Pinpoint the cell where the given text exists, returning its [x, y] midpoint coordinate. 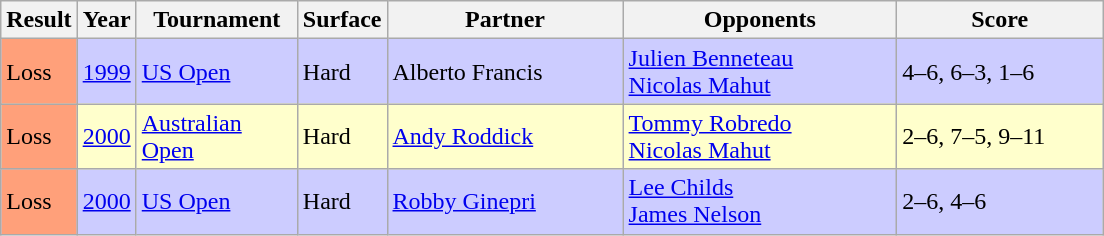
Result [39, 20]
Andy Roddick [505, 136]
2–6, 4–6 [1000, 202]
Score [1000, 20]
Robby Ginepri [505, 202]
1999 [106, 72]
Partner [505, 20]
Year [106, 20]
Julien Benneteau Nicolas Mahut [760, 72]
Tommy Robredo Nicolas Mahut [760, 136]
Tournament [216, 20]
Lee Childs James Nelson [760, 202]
Alberto Francis [505, 72]
Australian Open [216, 136]
Opponents [760, 20]
2–6, 7–5, 9–11 [1000, 136]
4–6, 6–3, 1–6 [1000, 72]
Surface [342, 20]
